Provide the [X, Y] coordinate of the cell's center where the given text is located.  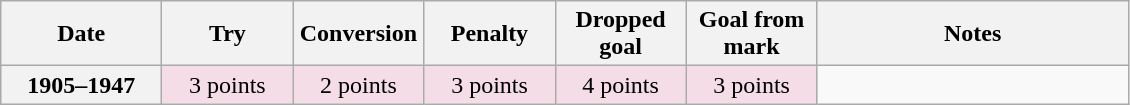
Penalty [490, 34]
4 points [620, 85]
Conversion [358, 34]
Date [82, 34]
2 points [358, 85]
Dropped goal [620, 34]
Try [228, 34]
Goal from mark [752, 34]
Notes [972, 34]
1905–1947 [82, 85]
